For the text-containing cell, return its midpoint in (X, Y) coordinate format. 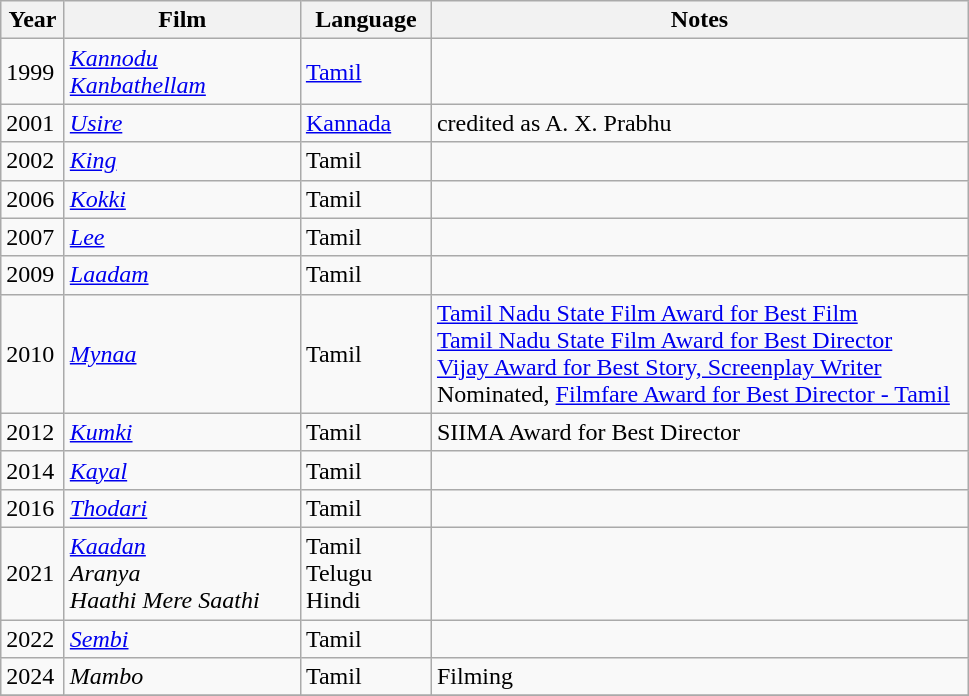
Thodari (182, 508)
Film (182, 20)
2010 (33, 354)
2002 (33, 161)
Kannodu Kanbathellam (182, 72)
Kayal (182, 470)
Usire (182, 123)
Language (366, 20)
Kokki (182, 199)
Notes (699, 20)
Lee (182, 237)
Filming (699, 677)
2012 (33, 432)
2016 (33, 508)
Kannada (366, 123)
Mambo (182, 677)
2009 (33, 275)
Year (33, 20)
SIIMA Award for Best Director (699, 432)
2021 (33, 573)
TamilTeluguHindi (366, 573)
credited as A. X. Prabhu (699, 123)
Kumki (182, 432)
1999 (33, 72)
King (182, 161)
2001 (33, 123)
KaadanAranyaHaathi Mere Saathi (182, 573)
Mynaa (182, 354)
2022 (33, 639)
2007 (33, 237)
Sembi (182, 639)
2014 (33, 470)
Laadam (182, 275)
2006 (33, 199)
2024 (33, 677)
